Pinpoint the cell where the given text exists, returning its (x, y) midpoint coordinate. 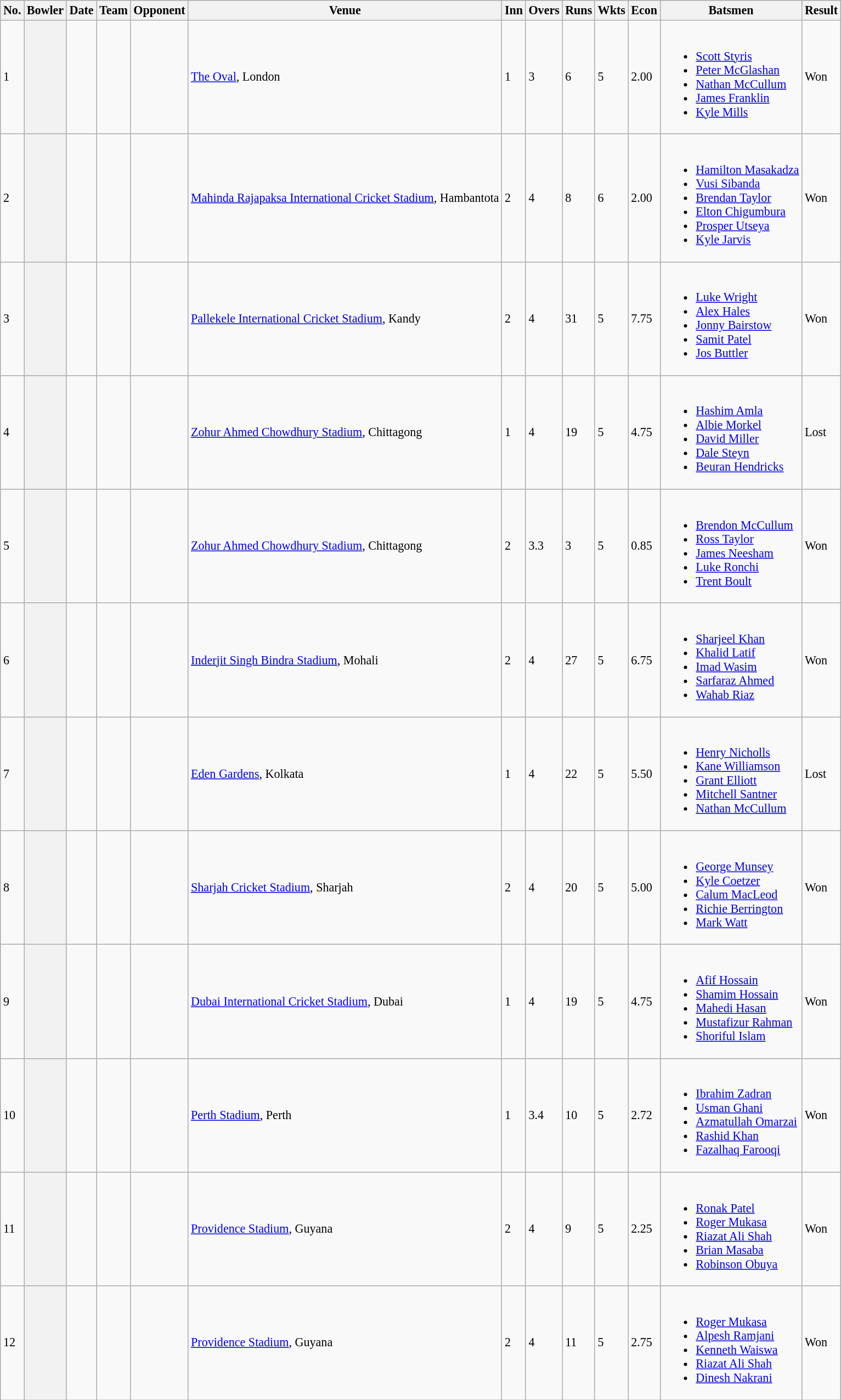
5.50 (644, 774)
Inderjit Singh Bindra Stadium, Mohali (345, 659)
22 (578, 774)
Batsmen (731, 10)
Pallekele International Cricket Stadium, Kandy (345, 318)
7.75 (644, 318)
Henry NichollsKane WilliamsonGrant ElliottMitchell SantnerNathan McCullum (731, 774)
Team (114, 10)
3.4 (544, 1115)
Date (81, 10)
Opponent (159, 10)
20 (578, 888)
Bowler (46, 10)
2.72 (644, 1115)
Mahinda Rajapaksa International Cricket Stadium, Hambantota (345, 197)
Venue (345, 10)
Wkts (611, 10)
Overs (544, 10)
Dubai International Cricket Stadium, Dubai (345, 1002)
Roger MukasaAlpesh RamjaniKenneth WaiswaRiazat Ali ShahDinesh Nakrani (731, 1343)
Hamilton MasakadzaVusi SibandaBrendan TaylorElton ChigumburaProsper UtseyaKyle Jarvis (731, 197)
0.85 (644, 546)
6.75 (644, 659)
Luke WrightAlex HalesJonny BairstowSamit PatelJos Buttler (731, 318)
27 (578, 659)
Ibrahim ZadranUsman GhaniAzmatullah OmarzaiRashid KhanFazalhaq Farooqi (731, 1115)
12 (12, 1343)
7 (12, 774)
Eden Gardens, Kolkata (345, 774)
Runs (578, 10)
2.25 (644, 1229)
Inn (513, 10)
The Oval, London (345, 77)
Perth Stadium, Perth (345, 1115)
George MunseyKyle CoetzerCalum MacLeodRichie BerringtonMark Watt (731, 888)
31 (578, 318)
5.00 (644, 888)
2.75 (644, 1343)
Ronak PatelRoger MukasaRiazat Ali ShahBrian MasabaRobinson Obuya (731, 1229)
Hashim AmlaAlbie MorkelDavid MillerDale SteynBeuran Hendricks (731, 432)
Sharjah Cricket Stadium, Sharjah (345, 888)
Result (821, 10)
Sharjeel KhanKhalid LatifImad WasimSarfaraz AhmedWahab Riaz (731, 659)
No. (12, 10)
Econ (644, 10)
Brendon McCullumRoss TaylorJames NeeshamLuke RonchiTrent Boult (731, 546)
Scott StyrisPeter McGlashanNathan McCullumJames FranklinKyle Mills (731, 77)
3.3 (544, 546)
Afif HossainShamim HossainMahedi HasanMustafizur RahmanShoriful Islam (731, 1002)
